Provide the [x, y] coordinate of the cell's center where the given text is located.  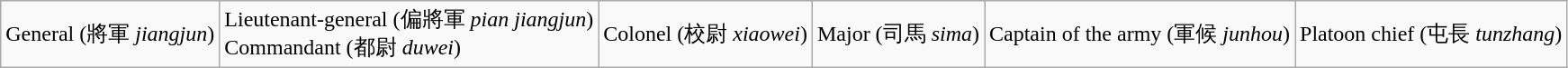
General (將軍 jiangjun) [110, 34]
Platoon chief (屯長 tunzhang) [1430, 34]
Major (司馬 sima) [898, 34]
Colonel (校尉 xiaowei) [706, 34]
Lieutenant-general (偏將軍 pian jiangjun)Commandant (都尉 duwei) [409, 34]
Captain of the army (軍候 junhou) [1140, 34]
